Output the [x, y] coordinate of the center of the cell containing the given text.  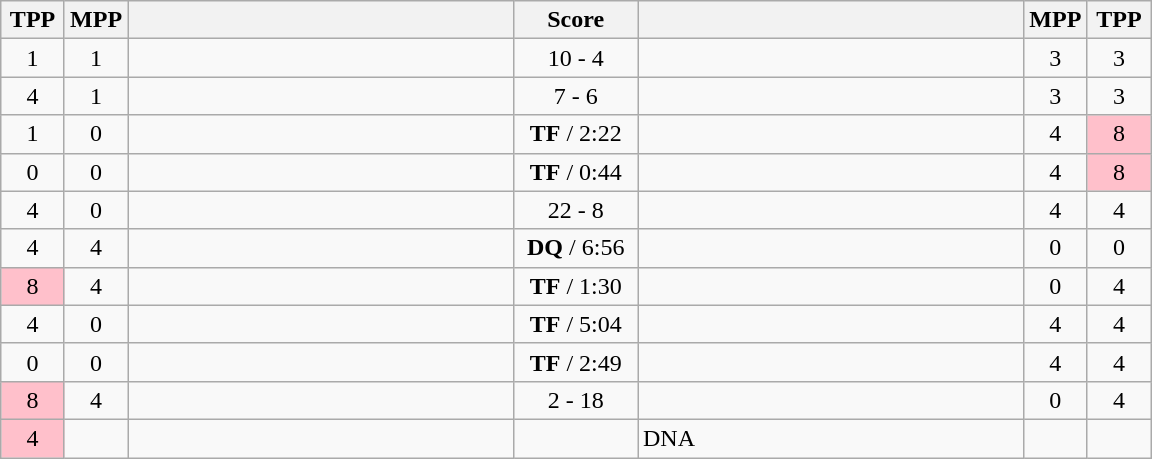
22 - 8 [576, 210]
TF / 1:30 [576, 286]
TF / 2:49 [576, 362]
TF / 5:04 [576, 324]
TF / 0:44 [576, 172]
7 - 6 [576, 96]
DNA [831, 438]
DQ / 6:56 [576, 248]
Score [576, 20]
TF / 2:22 [576, 134]
10 - 4 [576, 58]
2 - 18 [576, 400]
